Determine the (X, Y) coordinate at the center of the cell enclosing the given text.  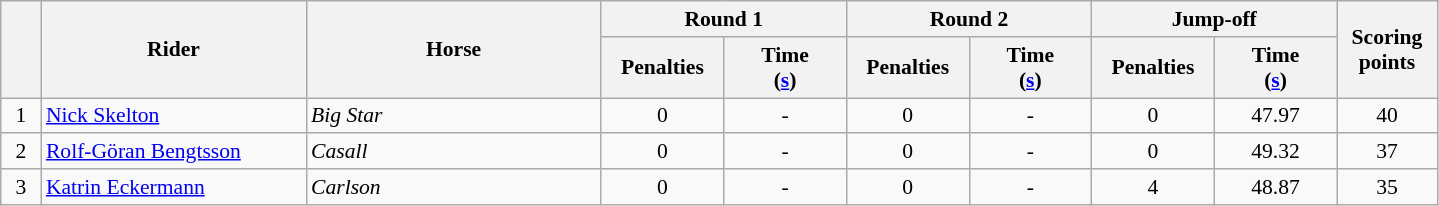
48.87 (1276, 187)
40 (1387, 116)
Scoringpoints (1387, 50)
47.97 (1276, 116)
Horse (454, 50)
Round 2 (968, 19)
Round 1 (724, 19)
49.32 (1276, 152)
Rolf-Göran Bengtsson (174, 152)
Big Star (454, 116)
Rider (174, 50)
2 (21, 152)
Nick Skelton (174, 116)
Carlson (454, 187)
37 (1387, 152)
1 (21, 116)
Jump-off (1214, 19)
Casall (454, 152)
Katrin Eckermann (174, 187)
3 (21, 187)
4 (1154, 187)
35 (1387, 187)
